Detect which cell encompasses the target text, then output its (x, y) center coordinate. 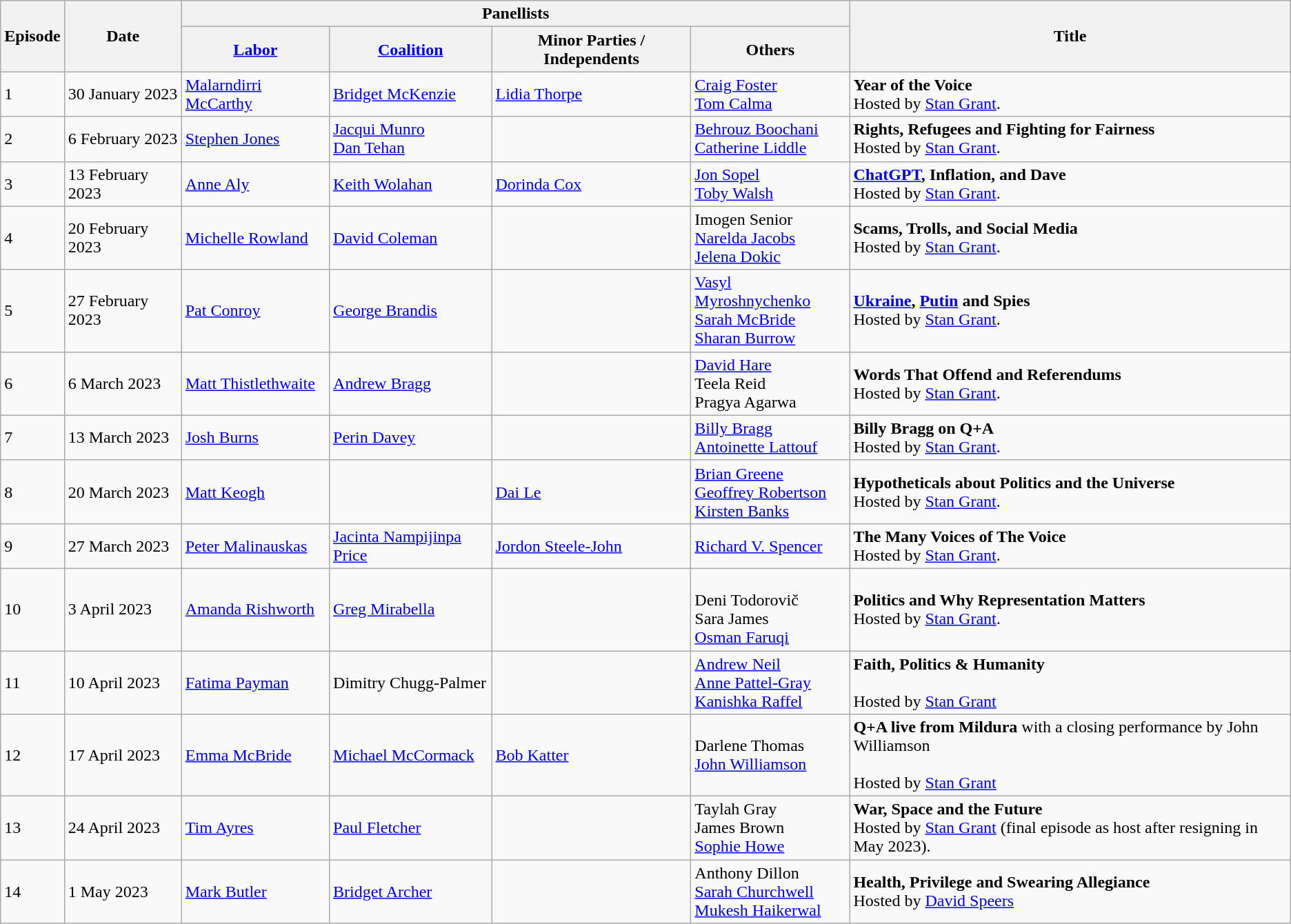
Vasyl MyroshnychenkoSarah McBrideSharan Burrow (770, 310)
Behrouz BoochaniCatherine Liddle (770, 139)
Emma McBride (255, 756)
13 February 2023 (123, 183)
Rights, Refugees and Fighting for FairnessHosted by Stan Grant. (1070, 139)
17 April 2023 (123, 756)
Matt Keogh (255, 492)
Taylah GrayJames BrownSophie Howe (770, 828)
Coalition (411, 50)
10 April 2023 (123, 683)
Q+A live from Mildura with a closing performance by John WilliamsonHosted by Stan Grant (1070, 756)
Perin Davey (411, 437)
Anne Aly (255, 183)
Lidia Thorpe (592, 94)
Anthony DillonSarah ChurchwellMukesh Haikerwal (770, 892)
Minor Parties / Independents (592, 50)
13 (32, 828)
Dorinda Cox (592, 183)
Imogen SeniorNarelda JacobsJelena Dokic (770, 238)
Brian GreeneGeoffrey RobertsonKirsten Banks (770, 492)
David Coleman (411, 238)
Paul Fletcher (411, 828)
20 March 2023 (123, 492)
Date (123, 36)
Richard V. Spencer (770, 546)
Jacqui MunroDan Tehan (411, 139)
Title (1070, 36)
7 (32, 437)
5 (32, 310)
David HareTeela ReidPragya Agarwa (770, 383)
Panellists (516, 14)
Politics and Why Representation MattersHosted by Stan Grant. (1070, 610)
Billy BraggAntoinette Lattouf (770, 437)
Fatima Payman (255, 683)
Scams, Trolls, and Social MediaHosted by Stan Grant. (1070, 238)
Bridget McKenzie (411, 94)
ChatGPT, Inflation, and DaveHosted by Stan Grant. (1070, 183)
Ukraine, Putin and SpiesHosted by Stan Grant. (1070, 310)
4 (32, 238)
3 April 2023 (123, 610)
Andrew Bragg (411, 383)
Josh Burns (255, 437)
2 (32, 139)
Others (770, 50)
1 May 2023 (123, 892)
Amanda Rishworth (255, 610)
George Brandis (411, 310)
3 (32, 183)
The Many Voices of The VoiceHosted by Stan Grant. (1070, 546)
Dimitry Chugg-Palmer (411, 683)
24 April 2023 (123, 828)
Darlene ThomasJohn Williamson (770, 756)
9 (32, 546)
Mark Butler (255, 892)
Jordon Steele-John (592, 546)
Dai Le (592, 492)
Malarndirri McCarthy (255, 94)
Peter Malinauskas (255, 546)
Michelle Rowland (255, 238)
Jacinta Nampijinpa Price (411, 546)
Deni TodorovičSara JamesOsman Faruqi (770, 610)
27 February 2023 (123, 310)
Year of the Voice Hosted by Stan Grant. (1070, 94)
Bridget Archer (411, 892)
20 February 2023 (123, 238)
Episode (32, 36)
Michael McCormack (411, 756)
Greg Mirabella (411, 610)
6 March 2023 (123, 383)
Stephen Jones (255, 139)
Faith, Politics & HumanityHosted by Stan Grant (1070, 683)
Health, Privilege and Swearing AllegianceHosted by David Speers (1070, 892)
Billy Bragg on Q+AHosted by Stan Grant. (1070, 437)
Keith Wolahan (411, 183)
Andrew NeilAnne Pattel-GrayKanishka Raffel (770, 683)
6 February 2023 (123, 139)
13 March 2023 (123, 437)
Craig FosterTom Calma (770, 94)
Tim Ayres (255, 828)
Bob Katter (592, 756)
Jon SopelToby Walsh (770, 183)
11 (32, 683)
6 (32, 383)
Pat Conroy (255, 310)
War, Space and the FutureHosted by Stan Grant (final episode as host after resigning in May 2023). (1070, 828)
30 January 2023 (123, 94)
Labor (255, 50)
12 (32, 756)
27 March 2023 (123, 546)
Hypotheticals about Politics and the UniverseHosted by Stan Grant. (1070, 492)
8 (32, 492)
14 (32, 892)
Words That Offend and ReferendumsHosted by Stan Grant. (1070, 383)
1 (32, 94)
Matt Thistlethwaite (255, 383)
10 (32, 610)
